Capture the cell that displays the provided text and extract its (x, y) central coordinate. 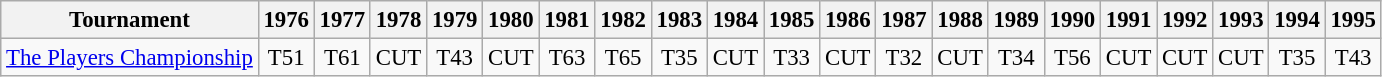
1987 (904, 20)
1991 (1128, 20)
1976 (286, 20)
1989 (1016, 20)
1995 (1353, 20)
T33 (792, 58)
1992 (1185, 20)
T61 (342, 58)
1983 (679, 20)
T51 (286, 58)
1980 (511, 20)
1982 (623, 20)
1986 (848, 20)
1988 (960, 20)
T34 (1016, 58)
1981 (567, 20)
Tournament (130, 20)
1993 (1241, 20)
T63 (567, 58)
T32 (904, 58)
1990 (1072, 20)
1978 (398, 20)
The Players Championship (130, 58)
1994 (1297, 20)
1979 (455, 20)
T65 (623, 58)
1985 (792, 20)
1984 (735, 20)
T56 (1072, 58)
1977 (342, 20)
